For the text-containing cell, return its midpoint in [x, y] coordinate format. 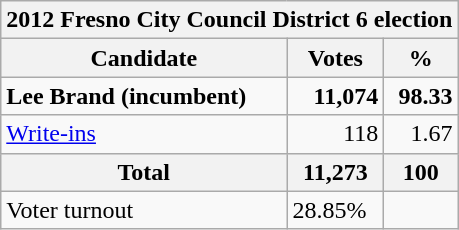
100 [421, 172]
Voter turnout [144, 210]
Write-ins [144, 134]
28.85% [336, 210]
2012 Fresno City Council District 6 election [230, 20]
118 [336, 134]
% [421, 58]
Candidate [144, 58]
98.33 [421, 96]
Lee Brand (incumbent) [144, 96]
11,074 [336, 96]
11,273 [336, 172]
Total [144, 172]
1.67 [421, 134]
Votes [336, 58]
